Find where the given text appears and provide that cell's center as [x, y] coordinate. 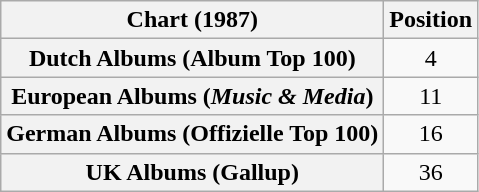
Chart (1987) [192, 20]
4 [431, 58]
16 [431, 134]
UK Albums (Gallup) [192, 172]
European Albums (Music & Media) [192, 96]
36 [431, 172]
Position [431, 20]
Dutch Albums (Album Top 100) [192, 58]
German Albums (Offizielle Top 100) [192, 134]
11 [431, 96]
